Capture the cell that displays the provided text and extract its [x, y] central coordinate. 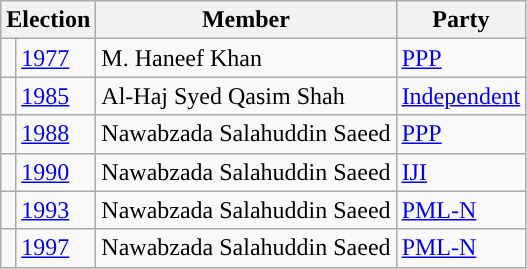
1988 [56, 134]
1977 [56, 58]
1993 [56, 210]
M. Haneef Khan [246, 58]
1997 [56, 248]
Independent [461, 96]
Party [461, 20]
Member [246, 20]
Al-Haj Syed Qasim Shah [246, 96]
1990 [56, 172]
Election [48, 20]
IJI [461, 172]
1985 [56, 96]
